From the cell containing the given text, extract its center point as (X, Y) coordinate. 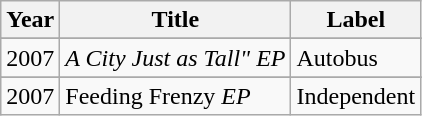
Year (30, 20)
Feeding Frenzy EP (176, 96)
Autobus (356, 58)
Independent (356, 96)
Label (356, 20)
A City Just as Tall" EP (176, 58)
Title (176, 20)
